Scan for the cell matching the given text and deliver its [X, Y] coordinate at center. 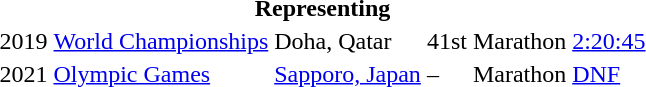
41st [446, 41]
World Championships [161, 41]
Doha, Qatar [348, 41]
Marathon [519, 41]
